Return the [x, y] coordinate for the center point of the cell that contains the specified text.  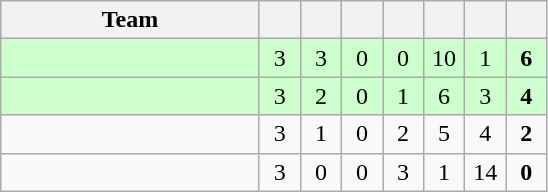
5 [444, 134]
10 [444, 58]
Team [130, 20]
14 [486, 172]
